Scan for the cell matching the given text and deliver its [X, Y] coordinate at center. 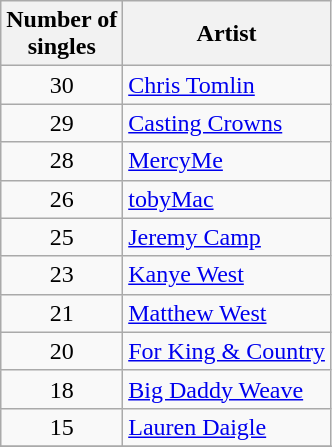
20 [62, 351]
Jeremy Camp [227, 237]
25 [62, 237]
21 [62, 313]
tobyMac [227, 199]
For King & Country [227, 351]
Matthew West [227, 313]
23 [62, 275]
18 [62, 389]
Big Daddy Weave [227, 389]
Chris Tomlin [227, 85]
Kanye West [227, 275]
MercyMe [227, 161]
Casting Crowns [227, 123]
Artist [227, 34]
Lauren Daigle [227, 427]
15 [62, 427]
30 [62, 85]
29 [62, 123]
28 [62, 161]
Number of singles [62, 34]
26 [62, 199]
